Output the (x, y) coordinate of the center of the cell containing the given text.  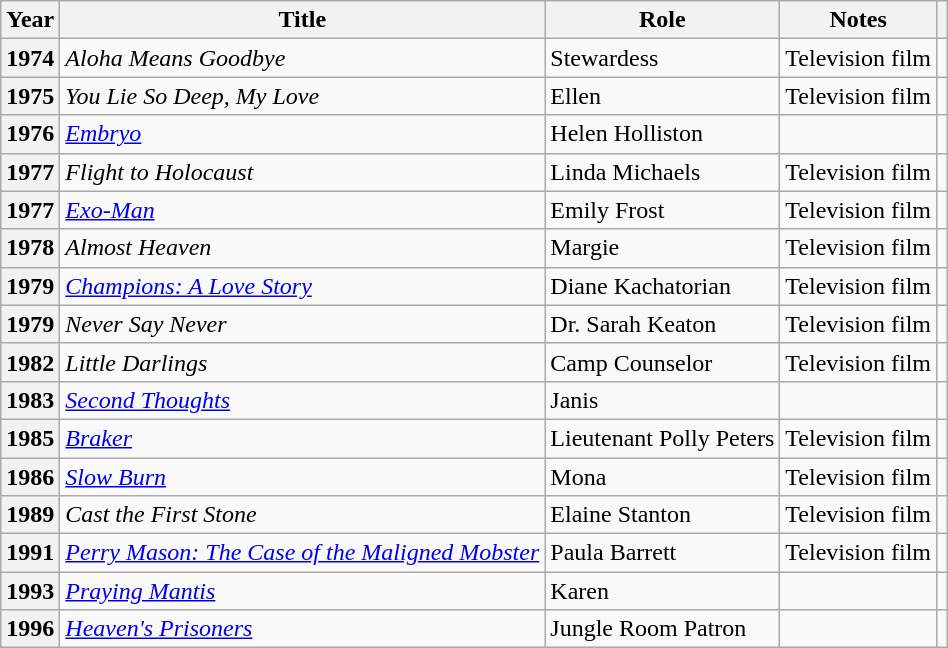
Helen Holliston (662, 134)
Diane Kachatorian (662, 286)
1983 (30, 400)
Aloha Means Goodbye (302, 58)
Elaine Stanton (662, 515)
Cast the First Stone (302, 515)
Camp Counselor (662, 362)
Janis (662, 400)
Never Say Never (302, 324)
Heaven's Prisoners (302, 629)
Jungle Room Patron (662, 629)
Exo-Man (302, 210)
Role (662, 20)
1978 (30, 248)
Second Thoughts (302, 400)
Dr. Sarah Keaton (662, 324)
Champions: A Love Story (302, 286)
You Lie So Deep, My Love (302, 96)
1993 (30, 591)
Little Darlings (302, 362)
1975 (30, 96)
Perry Mason: The Case of the Maligned Mobster (302, 553)
Lieutenant Polly Peters (662, 438)
Embryo (302, 134)
Paula Barrett (662, 553)
Almost Heaven (302, 248)
1989 (30, 515)
Stewardess (662, 58)
Mona (662, 477)
1986 (30, 477)
1976 (30, 134)
Emily Frost (662, 210)
Margie (662, 248)
Linda Michaels (662, 172)
Ellen (662, 96)
Praying Mantis (302, 591)
Slow Burn (302, 477)
Braker (302, 438)
Flight to Holocaust (302, 172)
1996 (30, 629)
1974 (30, 58)
1991 (30, 553)
1985 (30, 438)
Title (302, 20)
1982 (30, 362)
Year (30, 20)
Notes (858, 20)
Karen (662, 591)
